Return the (x, y) coordinate for the center point of the cell that contains the specified text.  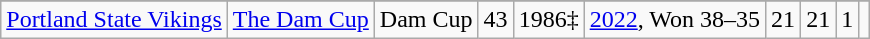
Dam Cup (426, 20)
1986‡ (548, 20)
1 (848, 20)
43 (496, 20)
The Dam Cup (300, 20)
2022, Won 38–35 (674, 20)
Portland State Vikings (114, 20)
